Scan for the cell matching the given text and deliver its [x, y] coordinate at center. 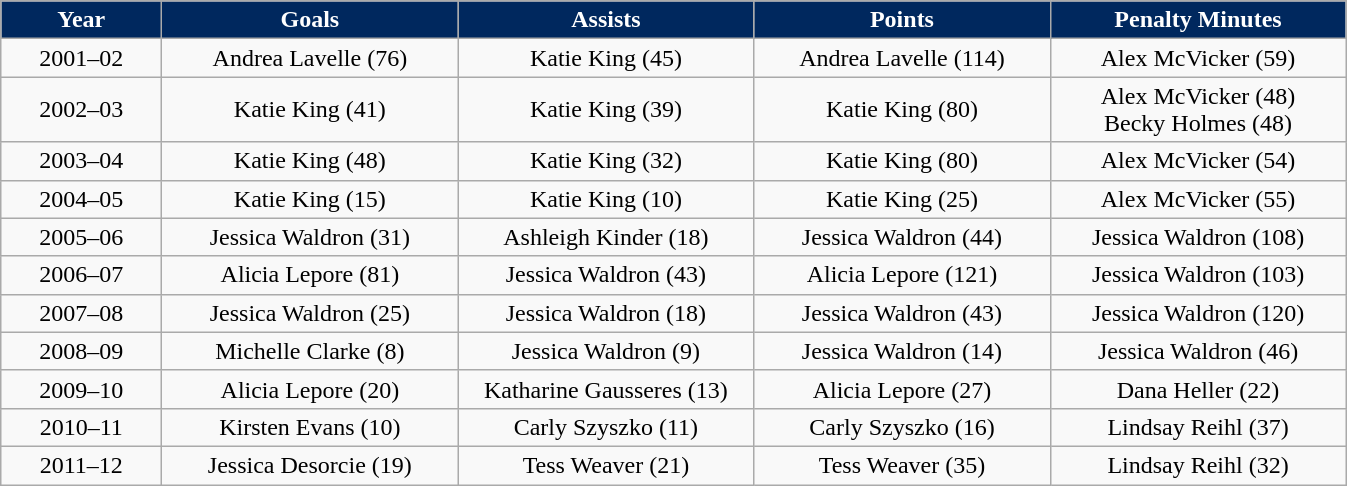
Katie King (25) [902, 199]
Alex McVicker (55) [1198, 199]
Alicia Lepore (27) [902, 389]
Lindsay Reihl (37) [1198, 427]
Lindsay Reihl (32) [1198, 465]
Jessica Waldron (120) [1198, 313]
Andrea Lavelle (114) [902, 58]
Alicia Lepore (121) [902, 275]
Assists [606, 20]
Kirsten Evans (10) [310, 427]
Katharine Gausseres (13) [606, 389]
Andrea Lavelle (76) [310, 58]
Jessica Waldron (14) [902, 351]
Jessica Waldron (31) [310, 237]
Tess Weaver (35) [902, 465]
Katie King (15) [310, 199]
Tess Weaver (21) [606, 465]
Alicia Lepore (81) [310, 275]
Jessica Waldron (46) [1198, 351]
2001–02 [82, 58]
Jessica Waldron (103) [1198, 275]
Penalty Minutes [1198, 20]
2011–12 [82, 465]
Jessica Waldron (18) [606, 313]
2010–11 [82, 427]
Jessica Desorcie (19) [310, 465]
Jessica Waldron (108) [1198, 237]
Katie King (32) [606, 161]
Carly Szyszko (16) [902, 427]
Jessica Waldron (9) [606, 351]
Jessica Waldron (44) [902, 237]
2004–05 [82, 199]
2009–10 [82, 389]
Alex McVicker (54) [1198, 161]
Carly Szyszko (11) [606, 427]
2002–03 [82, 110]
Katie King (48) [310, 161]
Katie King (10) [606, 199]
Dana Heller (22) [1198, 389]
2005–06 [82, 237]
Alex McVicker (48)Becky Holmes (48) [1198, 110]
Points [902, 20]
2006–07 [82, 275]
Year [82, 20]
Katie King (39) [606, 110]
Alex McVicker (59) [1198, 58]
Alicia Lepore (20) [310, 389]
Katie King (41) [310, 110]
Ashleigh Kinder (18) [606, 237]
Goals [310, 20]
2003–04 [82, 161]
Jessica Waldron (25) [310, 313]
Michelle Clarke (8) [310, 351]
2007–08 [82, 313]
Katie King (45) [606, 58]
2008–09 [82, 351]
